Locate the cell with the specified text and output its [x, y] center coordinate. 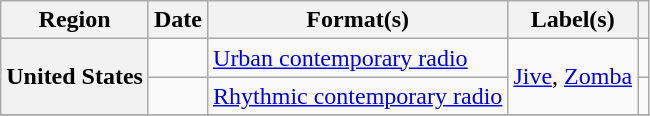
Urban contemporary radio [358, 58]
Format(s) [358, 20]
Date [178, 20]
Label(s) [573, 20]
Jive, Zomba [573, 77]
United States [75, 77]
Rhythmic contemporary radio [358, 96]
Region [75, 20]
